Determine the (X, Y) coordinate at the center of the cell enclosing the given text.  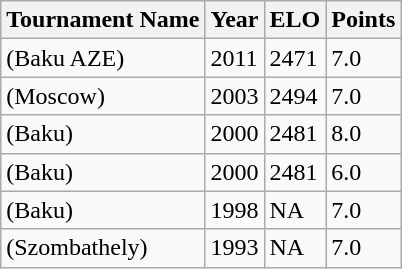
Tournament Name (103, 20)
2494 (295, 96)
2011 (234, 58)
Year (234, 20)
(Baku AZE) (103, 58)
1993 (234, 248)
2003 (234, 96)
6.0 (364, 172)
ELO (295, 20)
8.0 (364, 134)
2471 (295, 58)
(Szombathely) (103, 248)
(Moscow) (103, 96)
1998 (234, 210)
Points (364, 20)
